Provide the (X, Y) coordinate of the cell's center where the given text is located.  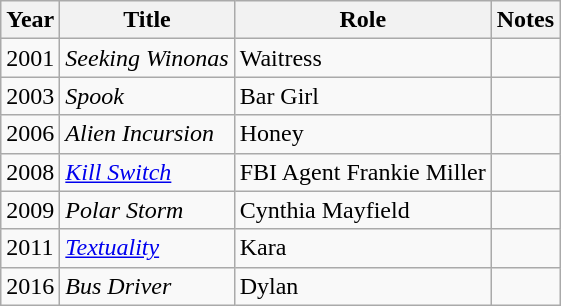
Alien Incursion (147, 134)
Spook (147, 96)
2016 (30, 286)
Honey (362, 134)
Waitress (362, 58)
Notes (525, 20)
Kara (362, 248)
2001 (30, 58)
Dylan (362, 286)
Kill Switch (147, 172)
Textuality (147, 248)
FBI Agent Frankie Miller (362, 172)
2003 (30, 96)
Year (30, 20)
Polar Storm (147, 210)
Cynthia Mayfield (362, 210)
2006 (30, 134)
Bus Driver (147, 286)
2011 (30, 248)
Title (147, 20)
2008 (30, 172)
Role (362, 20)
Bar Girl (362, 96)
2009 (30, 210)
Seeking Winonas (147, 58)
